Scan for the cell matching the given text and deliver its [x, y] coordinate at center. 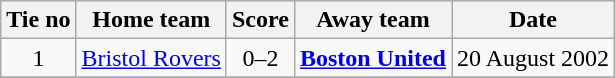
0–2 [260, 58]
Boston United [372, 58]
Score [260, 20]
Home team [151, 20]
Away team [372, 20]
1 [38, 58]
20 August 2002 [534, 58]
Tie no [38, 20]
Date [534, 20]
Bristol Rovers [151, 58]
